Pinpoint the cell where the given text exists, returning its (x, y) midpoint coordinate. 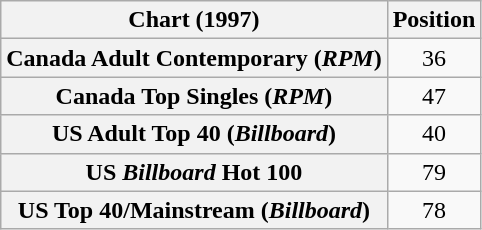
Canada Adult Contemporary (RPM) (194, 58)
79 (434, 172)
40 (434, 134)
Canada Top Singles (RPM) (194, 96)
US Adult Top 40 (Billboard) (194, 134)
36 (434, 58)
US Billboard Hot 100 (194, 172)
78 (434, 210)
Chart (1997) (194, 20)
US Top 40/Mainstream (Billboard) (194, 210)
Position (434, 20)
47 (434, 96)
